Search for the cell housing the specified text and yield its [x, y] center coordinate. 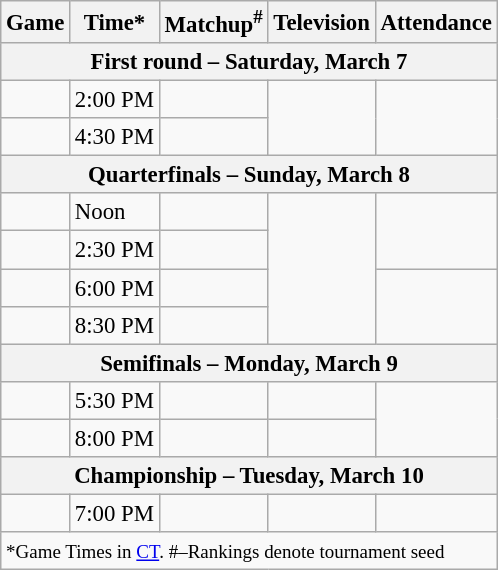
5:30 PM [115, 400]
*Game Times in CT. #–Rankings denote tournament seed [249, 551]
Quarterfinals – Sunday, March 8 [249, 175]
Semifinals – Monday, March 9 [249, 363]
Matchup# [214, 22]
Television [322, 22]
Game [36, 22]
First round – Saturday, March 7 [249, 62]
8:30 PM [115, 325]
Championship – Tuesday, March 10 [249, 476]
2:30 PM [115, 250]
2:00 PM [115, 100]
Time* [115, 22]
Attendance [436, 22]
7:00 PM [115, 513]
Noon [115, 213]
8:00 PM [115, 438]
6:00 PM [115, 288]
4:30 PM [115, 137]
